Provide the (x, y) coordinate of the cell's center where the given text is located.  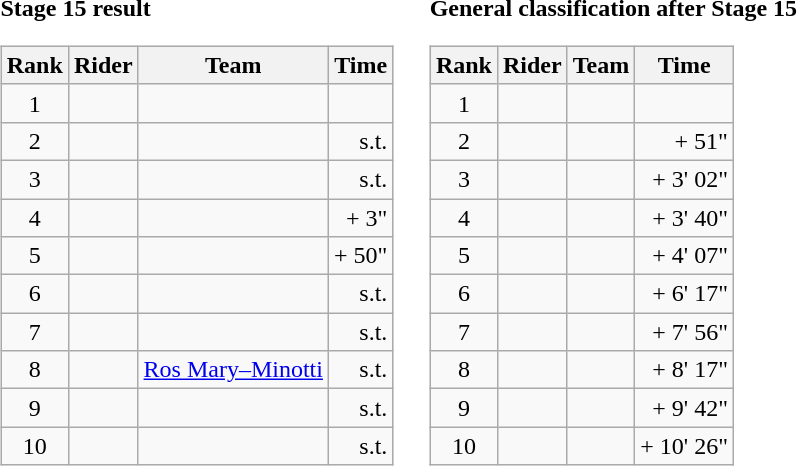
+ 8' 17" (684, 370)
+ 6' 17" (684, 294)
Ros Mary–Minotti (233, 370)
+ 3" (360, 217)
+ 9' 42" (684, 408)
+ 3' 02" (684, 179)
+ 4' 07" (684, 256)
+ 3' 40" (684, 217)
+ 10' 26" (684, 446)
+ 51" (684, 141)
+ 7' 56" (684, 332)
+ 50" (360, 256)
